Return [x, y] of the center of cell containing provided text 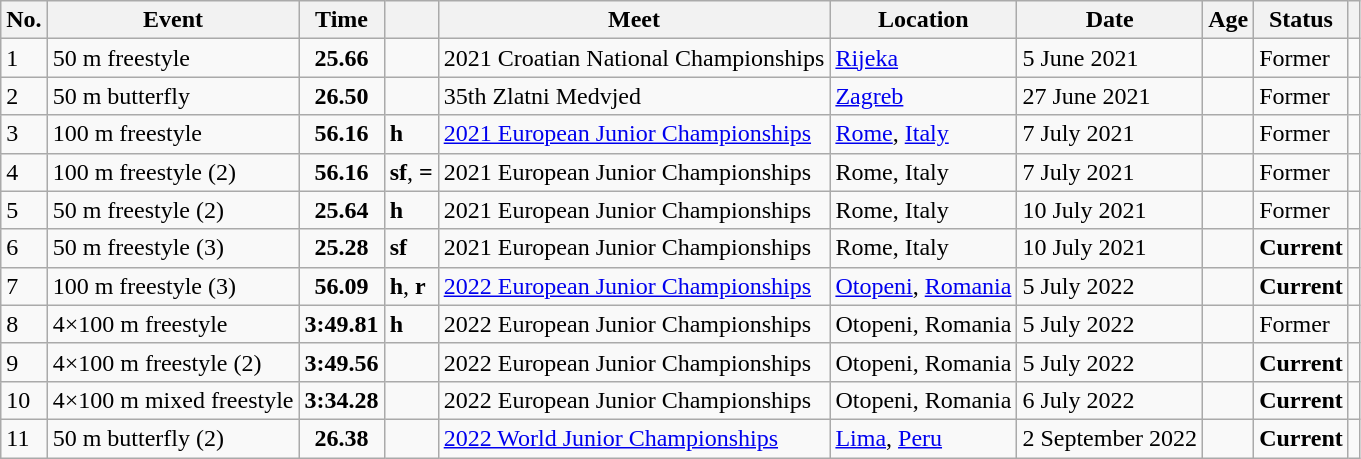
100 m freestyle (2) [173, 172]
11 [24, 438]
No. [24, 20]
4 [24, 172]
Rijeka [924, 58]
26.50 [342, 96]
sf, = [411, 172]
26.38 [342, 438]
5 [24, 210]
4×100 m freestyle (2) [173, 362]
Age [1228, 20]
1 [24, 58]
sf [411, 248]
27 June 2021 [1110, 96]
h, r [411, 286]
4×100 m freestyle [173, 324]
Meet [634, 20]
7 [24, 286]
50 m butterfly (2) [173, 438]
4×100 m mixed freestyle [173, 400]
9 [24, 362]
50 m freestyle [173, 58]
50 m freestyle (3) [173, 248]
56.09 [342, 286]
50 m freestyle (2) [173, 210]
50 m butterfly [173, 96]
Time [342, 20]
Event [173, 20]
5 June 2021 [1110, 58]
3:49.81 [342, 324]
25.64 [342, 210]
2 September 2022 [1110, 438]
100 m freestyle [173, 134]
35th Zlatni Medvjed [634, 96]
6 [24, 248]
Zagreb [924, 96]
Status [1302, 20]
3 [24, 134]
3:34.28 [342, 400]
2 [24, 96]
Location [924, 20]
Lima, Peru [924, 438]
8 [24, 324]
2021 Croatian National Championships [634, 58]
Date [1110, 20]
2022 World Junior Championships [634, 438]
6 July 2022 [1110, 400]
10 [24, 400]
100 m freestyle (3) [173, 286]
25.66 [342, 58]
25.28 [342, 248]
3:49.56 [342, 362]
